Output the (x, y) coordinate of the center of the cell containing the given text.  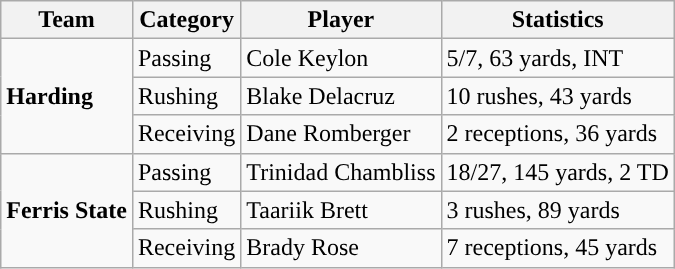
Trinidad Chambliss (341, 172)
Category (186, 20)
Team (67, 20)
10 rushes, 43 yards (558, 96)
Blake Delacruz (341, 96)
Taariik Brett (341, 210)
3 rushes, 89 yards (558, 210)
Brady Rose (341, 248)
Cole Keylon (341, 58)
Ferris State (67, 210)
Player (341, 20)
2 receptions, 36 yards (558, 134)
5/7, 63 yards, INT (558, 58)
Dane Romberger (341, 134)
18/27, 145 yards, 2 TD (558, 172)
Harding (67, 96)
Statistics (558, 20)
7 receptions, 45 yards (558, 248)
